Extract the [x, y] coordinate from the center of the cell holding the provided text.  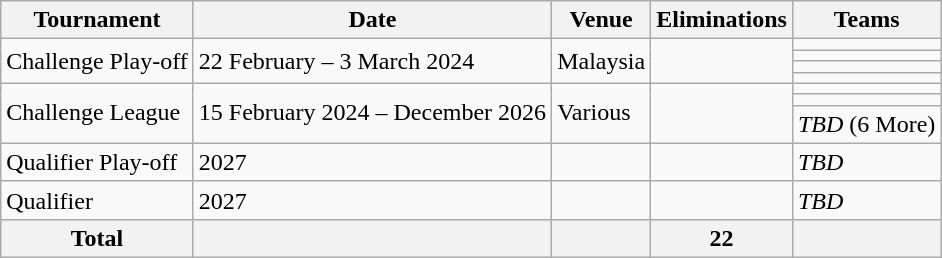
Venue [602, 20]
Eliminations [722, 20]
Tournament [98, 20]
Challenge Play-off [98, 61]
TBD (6 More) [866, 124]
Malaysia [602, 61]
15 February 2024 – December 2026 [372, 113]
Qualifier [98, 200]
Date [372, 20]
22 February – 3 March 2024 [372, 61]
Qualifier Play-off [98, 162]
Challenge League [98, 113]
22 [722, 238]
Total [98, 238]
Teams [866, 20]
Various [602, 113]
